From the cell containing the given text, extract its center point as (X, Y) coordinate. 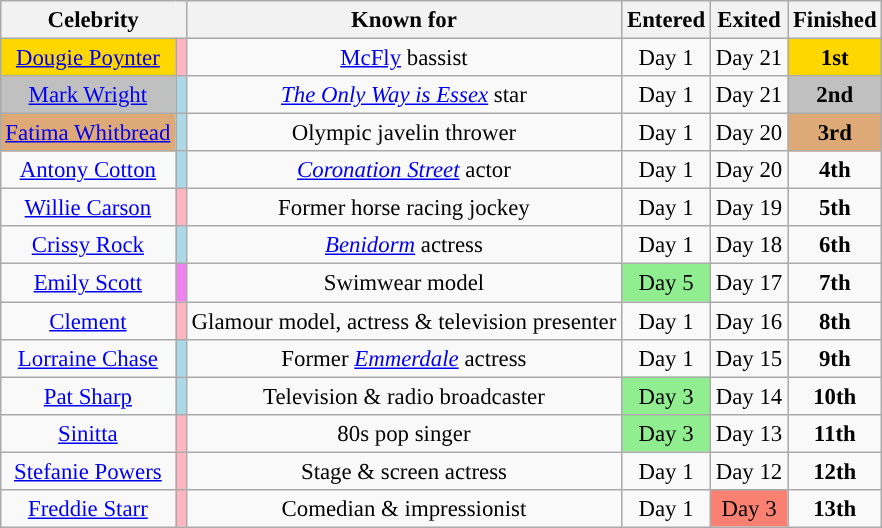
Benidorm actress (404, 245)
3rd (835, 133)
Celebrity (93, 20)
Olympic javelin thrower (404, 133)
Former horse racing jockey (404, 208)
Day 19 (748, 208)
11th (835, 433)
Pat Sharp (88, 396)
Day 15 (748, 358)
Comedian & impressionist (404, 508)
1st (835, 57)
Mark Wright (88, 95)
Stage & screen actress (404, 471)
7th (835, 283)
4th (835, 170)
Stefanie Powers (88, 471)
Crissy Rock (88, 245)
Emily Scott (88, 283)
Clement (88, 321)
Fatima Whitbread (88, 133)
Entered (666, 20)
Day 16 (748, 321)
McFly bassist (404, 57)
Day 17 (748, 283)
Freddie Starr (88, 508)
Day 13 (748, 433)
Willie Carson (88, 208)
80s pop singer (404, 433)
Day 14 (748, 396)
Dougie Poynter (88, 57)
Coronation Street actor (404, 170)
Exited (748, 20)
8th (835, 321)
The Only Way is Essex star (404, 95)
Day 12 (748, 471)
Finished (835, 20)
Former Emmerdale actress (404, 358)
Lorraine Chase (88, 358)
10th (835, 396)
6th (835, 245)
2nd (835, 95)
Day 5 (666, 283)
Swimwear model (404, 283)
Day 18 (748, 245)
Glamour model, actress & television presenter (404, 321)
Television & radio broadcaster (404, 396)
Sinitta (88, 433)
13th (835, 508)
9th (835, 358)
5th (835, 208)
Antony Cotton (88, 170)
12th (835, 471)
Known for (404, 20)
